Identify which cell holds the provided text, then report its (x, y) central coordinate. 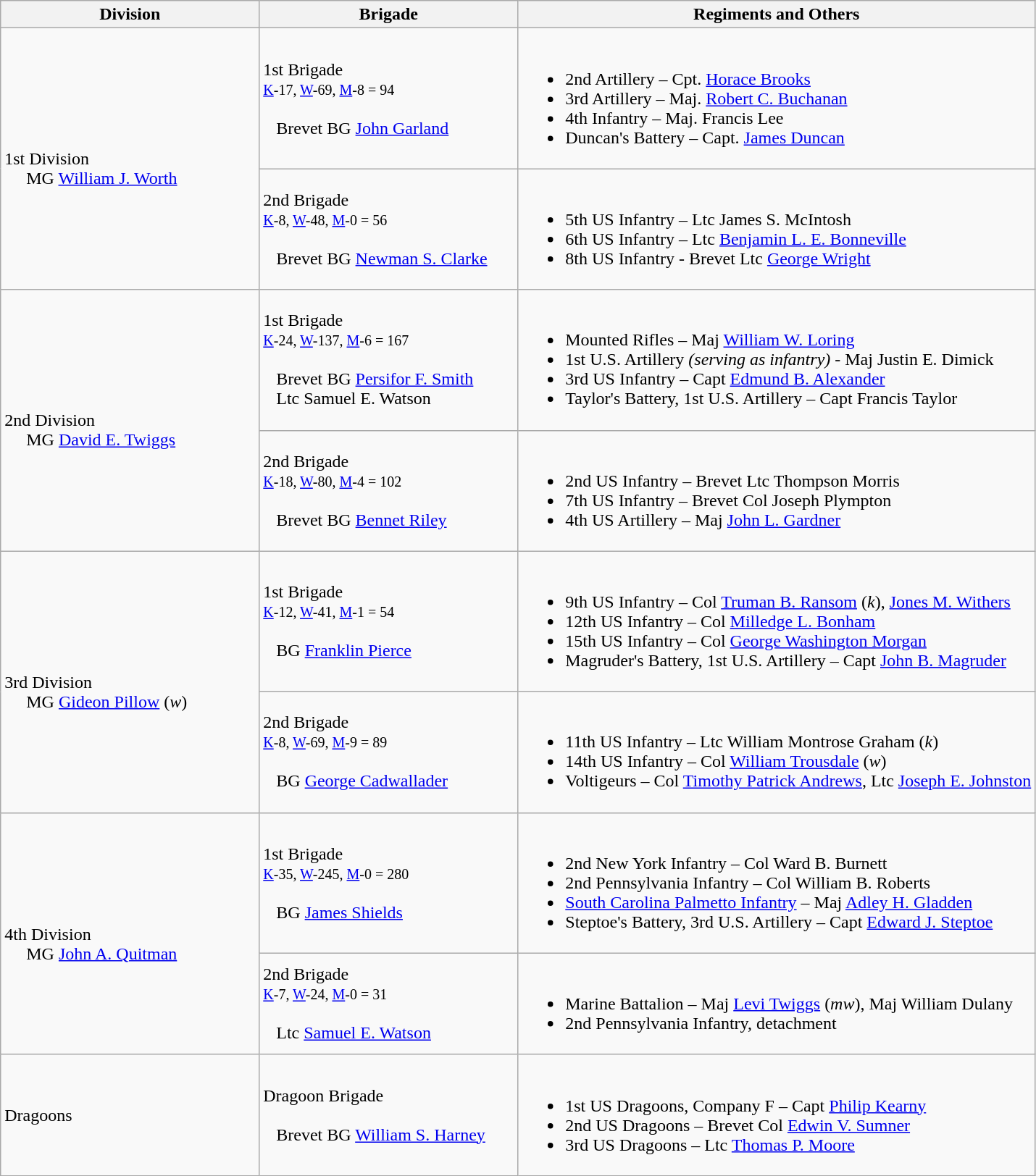
Regiments and Others (777, 14)
Dragoon Brigade Brevet BG William S. Harney (388, 1115)
Division (130, 14)
5th US Infantry – Ltc James S. McIntosh6th US Infantry – Ltc Benjamin L. E. Bonneville8th US Infantry - Brevet Ltc George Wright (777, 229)
Brigade (388, 14)
2nd Division MG David E. Twiggs (130, 420)
1st BrigadeK-17, W-69, M-8 = 94 Brevet BG John Garland (388, 98)
2nd Artillery – Cpt. Horace Brooks3rd Artillery – Maj. Robert C. Buchanan4th Infantry – Maj. Francis LeeDuncan's Battery – Capt. James Duncan (777, 98)
2nd BrigadeK-18, W-80, M-4 = 102 Brevet BG Bennet Riley (388, 491)
Marine Battalion – Maj Levi Twiggs (mw), Maj William Dulany2nd Pennsylvania Infantry, detachment (777, 1004)
2nd BrigadeK-7, W-24, M-0 = 31 Ltc Samuel E. Watson (388, 1004)
Dragoons (130, 1115)
2nd BrigadeK-8, W-69, M-9 = 89 BG George Cadwallader (388, 752)
3rd Division MG Gideon Pillow (w) (130, 682)
2nd US Infantry – Brevet Ltc Thompson Morris7th US Infantry – Brevet Col Joseph Plympton4th US Artillery – Maj John L. Gardner (777, 491)
1st BrigadeK-24, W-137, M-6 = 167 Brevet BG Persifor F. Smith Ltc Samuel E. Watson (388, 360)
1st US Dragoons, Company F – Capt Philip Kearny2nd US Dragoons – Brevet Col Edwin V. Sumner3rd US Dragoons – Ltc Thomas P. Moore (777, 1115)
4th Division MG John A. Quitman (130, 933)
1st BrigadeK-35, W-245, M-0 = 280 BG James Shields (388, 883)
2nd BrigadeK-8, W-48, M-0 = 56 Brevet BG Newman S. Clarke (388, 229)
1st BrigadeK-12, W-41, M-1 = 54 BG Franklin Pierce (388, 621)
1st Division MG William J. Worth (130, 159)
